Scan for the cell matching the given text and deliver its [x, y] coordinate at center. 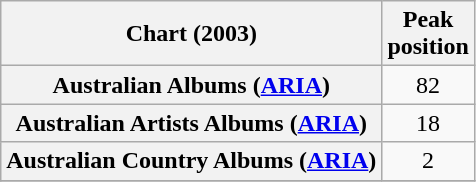
2 [428, 161]
Peakposition [428, 34]
18 [428, 123]
Australian Albums (ARIA) [192, 85]
Chart (2003) [192, 34]
82 [428, 85]
Australian Artists Albums (ARIA) [192, 123]
Australian Country Albums (ARIA) [192, 161]
